Output the (X, Y) coordinate of the center of the cell containing the given text.  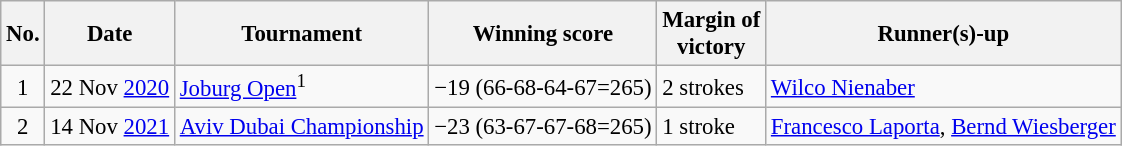
1 stroke (712, 127)
No. (23, 34)
1 (23, 87)
14 Nov 2021 (110, 127)
Margin ofvictory (712, 34)
Francesco Laporta, Bernd Wiesberger (944, 127)
Tournament (301, 34)
2 (23, 127)
Runner(s)-up (944, 34)
2 strokes (712, 87)
Winning score (543, 34)
Joburg Open1 (301, 87)
−23 (63-67-67-68=265) (543, 127)
22 Nov 2020 (110, 87)
−19 (66-68-64-67=265) (543, 87)
Wilco Nienaber (944, 87)
Date (110, 34)
Aviv Dubai Championship (301, 127)
